Output the [x, y] coordinate of the center of the cell containing the given text.  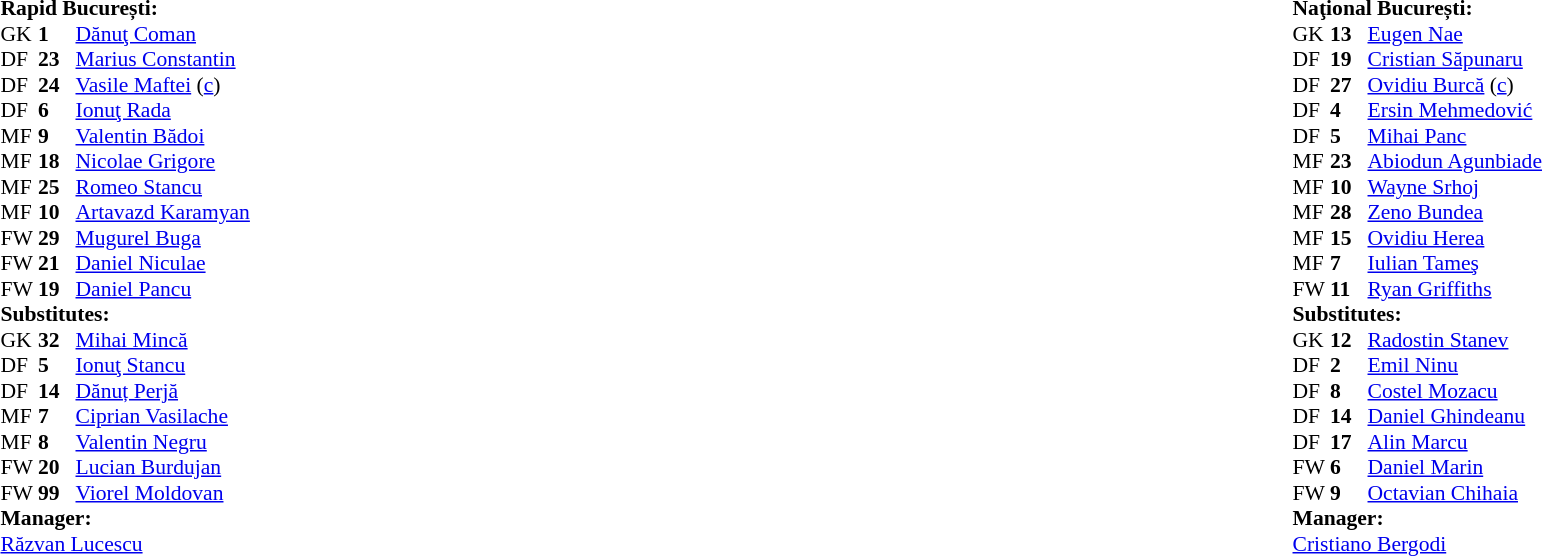
Abiodun Agunbiade [1455, 161]
Daniel Niculae [163, 263]
29 [57, 238]
Ovidiu Herea [1455, 238]
24 [57, 85]
Valentin Bădoi [163, 136]
Lucian Burdujan [163, 467]
Mihai Mincă [163, 340]
11 [1349, 289]
32 [57, 340]
20 [57, 467]
Nicolae Grigore [163, 161]
15 [1349, 238]
18 [57, 161]
Costel Mozacu [1455, 391]
Ersin Mehmedović [1455, 111]
Octavian Chihaia [1455, 493]
4 [1349, 111]
28 [1349, 213]
Daniel Pancu [163, 289]
21 [57, 263]
25 [57, 187]
Emil Ninu [1455, 365]
Ionuţ Stancu [163, 365]
2 [1349, 365]
27 [1349, 85]
Iulian Tameş [1455, 263]
Vasile Maftei (c) [163, 85]
Artavazd Karamyan [163, 213]
13 [1349, 34]
Alin Marcu [1455, 442]
Daniel Ghindeanu [1455, 417]
Mihai Panc [1455, 136]
Ciprian Vasilache [163, 417]
17 [1349, 442]
Marius Constantin [163, 59]
Zeno Bundea [1455, 213]
Daniel Marin [1455, 467]
Ovidiu Burcă (c) [1455, 85]
Ryan Griffiths [1455, 289]
1 [57, 34]
12 [1349, 340]
Valentin Negru [163, 442]
Eugen Nae [1455, 34]
Cristian Săpunaru [1455, 59]
Dănuţ Coman [163, 34]
Radostin Stanev [1455, 340]
Romeo Stancu [163, 187]
Mugurel Buga [163, 238]
Wayne Srhoj [1455, 187]
Viorel Moldovan [163, 493]
Ionuţ Rada [163, 111]
99 [57, 493]
Dănuț Perjă [163, 391]
